Scan for the cell matching the given text and deliver its (x, y) coordinate at center. 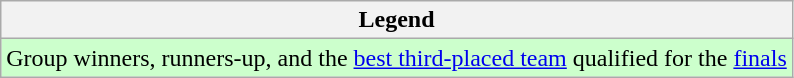
Group winners, runners-up, and the best third-placed team qualified for the finals (397, 58)
Legend (397, 20)
